Return the [X, Y] coordinate for the center point of the cell that contains the specified text.  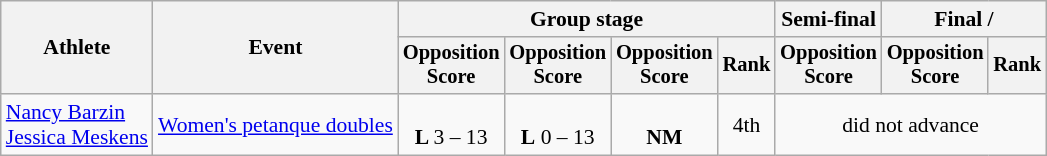
Women's petanque doubles [276, 124]
Athlete [77, 48]
L 0 – 13 [558, 124]
NM [664, 124]
Group stage [586, 19]
did not advance [910, 124]
Event [276, 48]
Nancy BarzinJessica Meskens [77, 124]
4th [747, 124]
Final / [964, 19]
Semi-final [828, 19]
L 3 – 13 [452, 124]
